Scan for the cell matching the given text and deliver its [x, y] coordinate at center. 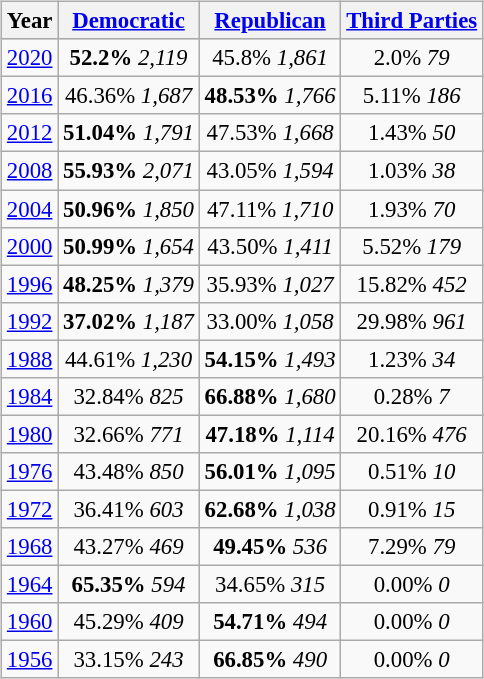
2016 [30, 96]
1996 [30, 284]
2020 [30, 58]
47.18% 1,114 [270, 434]
50.99% 1,654 [129, 246]
45.29% 409 [129, 622]
2000 [30, 246]
1.03% 38 [412, 171]
48.53% 1,766 [270, 96]
2004 [30, 209]
Year [30, 21]
50.96% 1,850 [129, 209]
35.93% 1,027 [270, 284]
2012 [30, 133]
66.88% 1,680 [270, 396]
Third Parties [412, 21]
0.28% 7 [412, 396]
7.29% 79 [412, 547]
1960 [30, 622]
45.8% 1,861 [270, 58]
33.15% 243 [129, 660]
51.04% 1,791 [129, 133]
43.27% 469 [129, 547]
1980 [30, 434]
20.16% 476 [412, 434]
48.25% 1,379 [129, 284]
0.51% 10 [412, 472]
66.85% 490 [270, 660]
2008 [30, 171]
36.41% 603 [129, 509]
1956 [30, 660]
Democratic [129, 21]
5.11% 186 [412, 96]
1.43% 50 [412, 133]
56.01% 1,095 [270, 472]
32.66% 771 [129, 434]
15.82% 452 [412, 284]
33.00% 1,058 [270, 321]
1968 [30, 547]
55.93% 2,071 [129, 171]
32.84% 825 [129, 396]
Republican [270, 21]
1964 [30, 584]
1988 [30, 359]
47.53% 1,668 [270, 133]
54.71% 494 [270, 622]
43.48% 850 [129, 472]
43.50% 1,411 [270, 246]
65.35% 594 [129, 584]
54.15% 1,493 [270, 359]
29.98% 961 [412, 321]
49.45% 536 [270, 547]
1.93% 70 [412, 209]
34.65% 315 [270, 584]
1976 [30, 472]
5.52% 179 [412, 246]
1984 [30, 396]
44.61% 1,230 [129, 359]
2.0% 79 [412, 58]
62.68% 1,038 [270, 509]
1.23% 34 [412, 359]
37.02% 1,187 [129, 321]
46.36% 1,687 [129, 96]
52.2% 2,119 [129, 58]
1992 [30, 321]
1972 [30, 509]
47.11% 1,710 [270, 209]
0.91% 15 [412, 509]
43.05% 1,594 [270, 171]
